Search for the cell housing the specified text and yield its (X, Y) center coordinate. 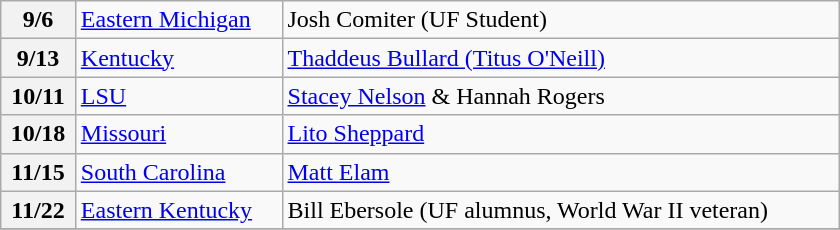
Missouri (178, 134)
Eastern Michigan (178, 20)
Thaddeus Bullard (Titus O'Neill) (560, 58)
10/11 (38, 96)
Bill Ebersole (UF alumnus, World War II veteran) (560, 210)
11/22 (38, 210)
LSU (178, 96)
9/13 (38, 58)
South Carolina (178, 172)
Eastern Kentucky (178, 210)
11/15 (38, 172)
Matt Elam (560, 172)
Kentucky (178, 58)
Lito Sheppard (560, 134)
Josh Comiter (UF Student) (560, 20)
10/18 (38, 134)
9/6 (38, 20)
Stacey Nelson & Hannah Rogers (560, 96)
